Output the [X, Y] coordinate of the center of the cell containing the given text.  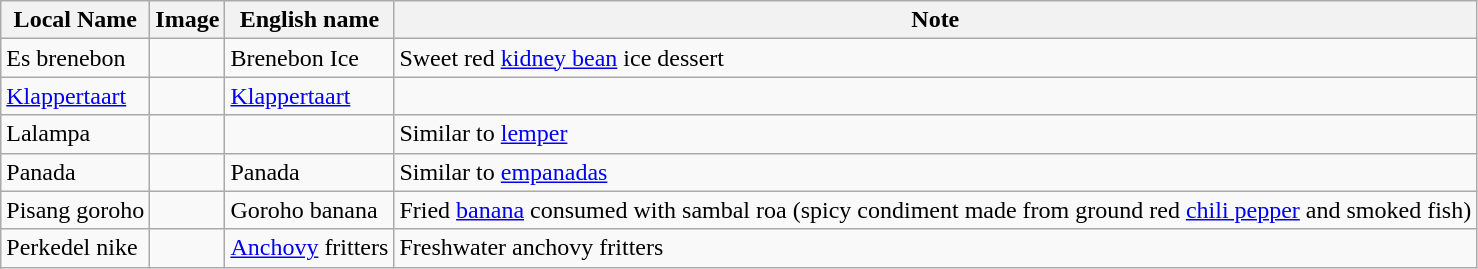
Es brenebon [76, 58]
Perkedel nike [76, 248]
Similar to empanadas [936, 172]
English name [310, 20]
Fried banana consumed with sambal roa (spicy condiment made from ground red chili pepper and smoked fish) [936, 210]
Anchovy fritters [310, 248]
Freshwater anchovy fritters [936, 248]
Image [188, 20]
Sweet red kidney bean ice dessert [936, 58]
Goroho banana [310, 210]
Note [936, 20]
Pisang goroho [76, 210]
Local Name [76, 20]
Lalampa [76, 134]
Brenebon Ice [310, 58]
Similar to lemper [936, 134]
